Provide the [X, Y] coordinate of the cell's center where the given text is located.  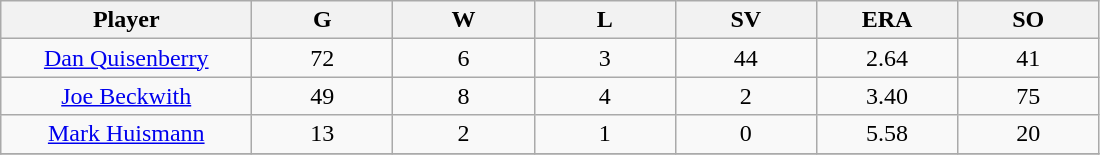
72 [322, 58]
Player [126, 20]
8 [464, 96]
L [604, 20]
20 [1028, 134]
SO [1028, 20]
13 [322, 134]
SV [746, 20]
6 [464, 58]
3.40 [886, 96]
W [464, 20]
2.64 [886, 58]
3 [604, 58]
75 [1028, 96]
ERA [886, 20]
1 [604, 134]
41 [1028, 58]
Mark Huismann [126, 134]
Joe Beckwith [126, 96]
4 [604, 96]
5.58 [886, 134]
G [322, 20]
Dan Quisenberry [126, 58]
44 [746, 58]
0 [746, 134]
49 [322, 96]
